Scan for the cell matching the given text and deliver its (x, y) coordinate at center. 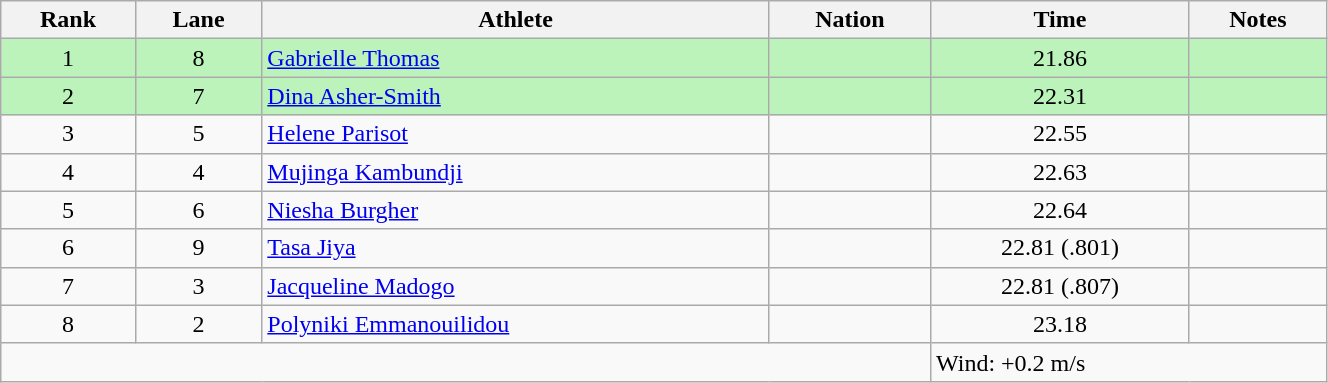
Dina Asher-Smith (516, 96)
Jacqueline Madogo (516, 286)
Notes (1258, 20)
22.63 (1060, 172)
22.55 (1060, 134)
22.64 (1060, 210)
Niesha Burgher (516, 210)
22.81 (.801) (1060, 248)
21.86 (1060, 58)
22.81 (.807) (1060, 286)
1 (68, 58)
Wind: +0.2 m/s (1129, 362)
Time (1060, 20)
Mujinga Kambundji (516, 172)
9 (198, 248)
Helene Parisot (516, 134)
Gabrielle Thomas (516, 58)
Rank (68, 20)
Lane (198, 20)
Athlete (516, 20)
22.31 (1060, 96)
Tasa Jiya (516, 248)
Nation (850, 20)
Polyniki Emmanouilidou (516, 324)
23.18 (1060, 324)
